Identify which cell holds the provided text, then report its (X, Y) central coordinate. 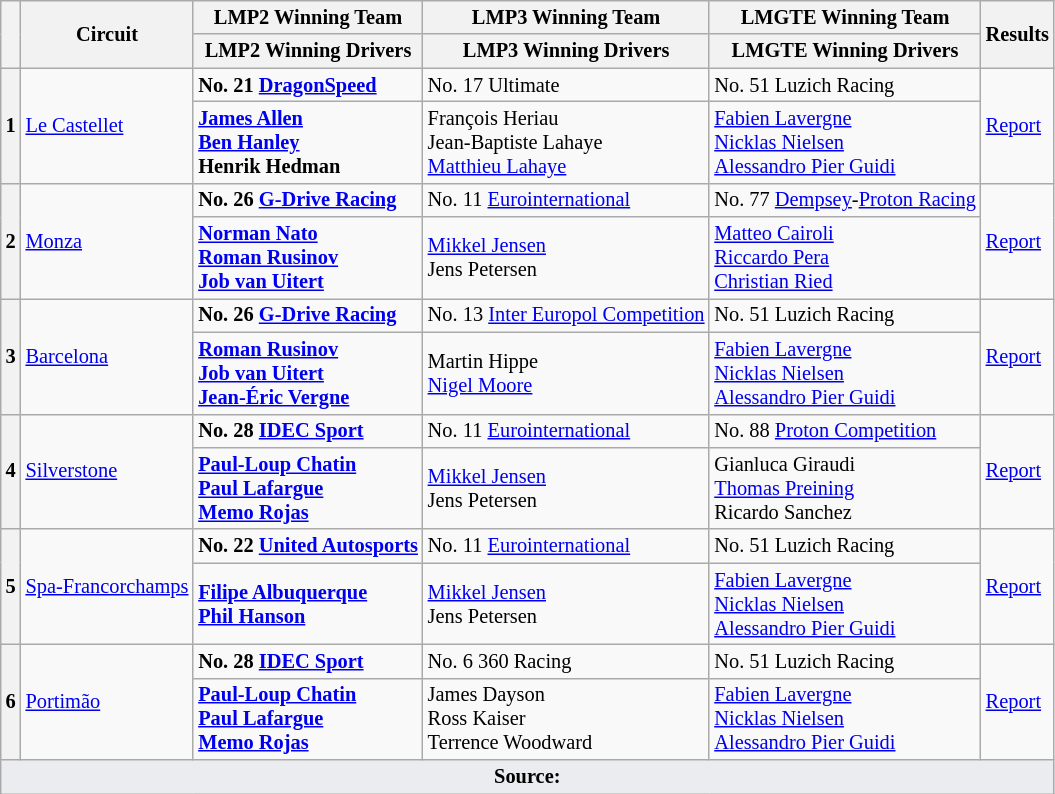
LMP3 Winning Drivers (566, 51)
4 (11, 472)
James Dayson Ross Kaiser Terrence Woodward (566, 719)
François Heriau Jean-Baptiste Lahaye Matthieu Lahaye (566, 142)
Martin Hippe Nigel Moore (566, 373)
Norman Nato Roman Rusinov Job van Uitert (308, 258)
No. 17 Ultimate (566, 85)
No. 77 Dempsey-Proton Racing (844, 200)
Gianluca Giraudi Thomas Preining Ricardo Sanchez (844, 488)
Monza (108, 240)
James Allen Ben Hanley Henrik Hedman (308, 142)
Portimão (108, 702)
No. 6 360 Racing (566, 661)
Le Castellet (108, 126)
Matteo Cairoli Riccardo Pera Christian Ried (844, 258)
3 (11, 356)
LMGTE Winning Team (844, 17)
1 (11, 126)
Circuit (108, 34)
2 (11, 240)
Silverstone (108, 472)
LMP3 Winning Team (566, 17)
6 (11, 702)
Results (1018, 34)
Source: (528, 777)
No. 22 United Autosports (308, 546)
Filipe Albuquerque Phil Hanson (308, 604)
LMP2 Winning Drivers (308, 51)
Spa-Francorchamps (108, 586)
LMP2 Winning Team (308, 17)
No. 21 DragonSpeed (308, 85)
5 (11, 586)
No. 13 Inter Europol Competition (566, 315)
LMGTE Winning Drivers (844, 51)
Roman Rusinov Job van Uitert Jean-Éric Vergne (308, 373)
No. 88 Proton Competition (844, 431)
Barcelona (108, 356)
